Determine the (X, Y) coordinate at the center of the cell enclosing the given text.  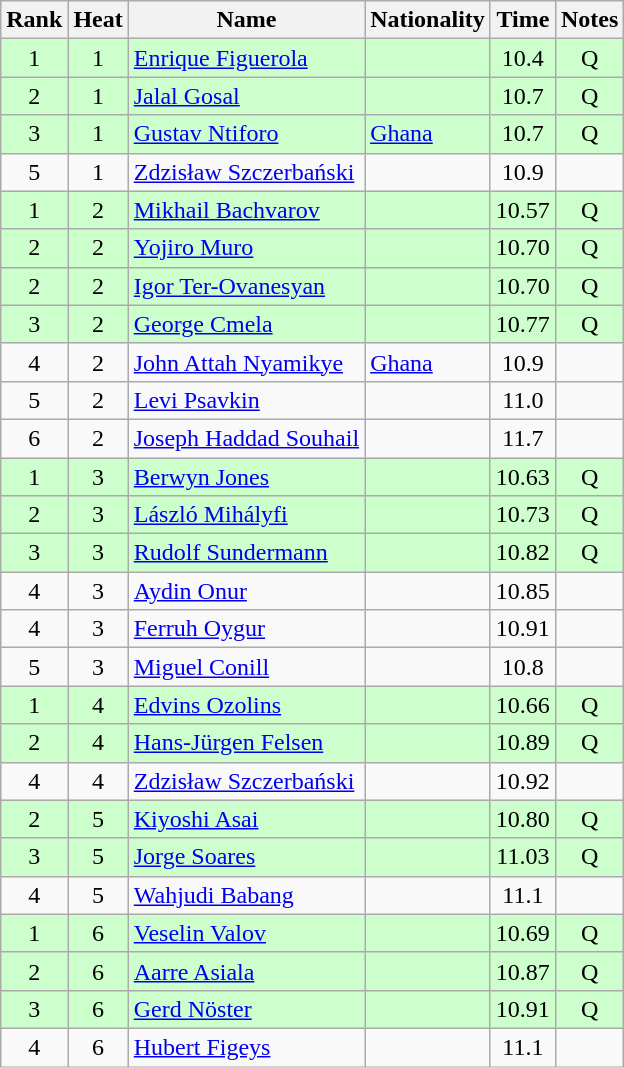
Mikhail Bachvarov (246, 210)
Rudolf Sundermann (246, 553)
10.66 (522, 705)
10.8 (522, 667)
10.77 (522, 324)
10.82 (522, 553)
Name (246, 20)
Heat (98, 20)
Jorge Soares (246, 857)
Miguel Conill (246, 667)
Rank (34, 20)
10.4 (522, 58)
10.92 (522, 781)
Igor Ter-Ovanesyan (246, 286)
10.89 (522, 743)
Aarre Asiala (246, 971)
10.87 (522, 971)
Wahjudi Babang (246, 895)
Ferruh Oygur (246, 629)
10.63 (522, 477)
Hans-Jürgen Felsen (246, 743)
Enrique Figuerola (246, 58)
Veselin Valov (246, 933)
Gerd Nöster (246, 1009)
Levi Psavkin (246, 400)
Gustav Ntiforo (246, 134)
John Attah Nyamikye (246, 362)
Yojiro Muro (246, 248)
10.80 (522, 819)
11.0 (522, 400)
11.03 (522, 857)
11.7 (522, 438)
Notes (589, 20)
Joseph Haddad Souhail (246, 438)
Aydin Onur (246, 591)
George Cmela (246, 324)
10.73 (522, 515)
László Mihályfi (246, 515)
Berwyn Jones (246, 477)
Time (522, 20)
Edvins Ozolins (246, 705)
10.57 (522, 210)
10.85 (522, 591)
Kiyoshi Asai (246, 819)
Nationality (428, 20)
10.69 (522, 933)
Jalal Gosal (246, 96)
Hubert Figeys (246, 1047)
